Extract the (x, y) coordinate from the center of the cell holding the provided text.  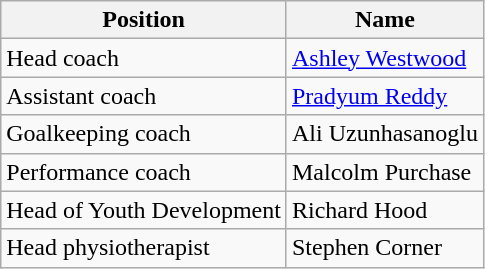
Position (144, 20)
Head physiotherapist (144, 248)
Goalkeeping coach (144, 134)
Pradyum Reddy (384, 96)
Ali Uzunhasanoglu (384, 134)
Malcolm Purchase (384, 172)
Performance coach (144, 172)
Assistant coach (144, 96)
Head of Youth Development (144, 210)
Stephen Corner (384, 248)
Name (384, 20)
Ashley Westwood (384, 58)
Richard Hood (384, 210)
Head coach (144, 58)
